Identify which cell holds the provided text, then report its [x, y] central coordinate. 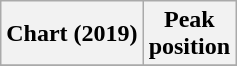
Chart (2019) [72, 34]
Peakposition [189, 34]
